Scan for the cell matching the given text and deliver its [x, y] coordinate at center. 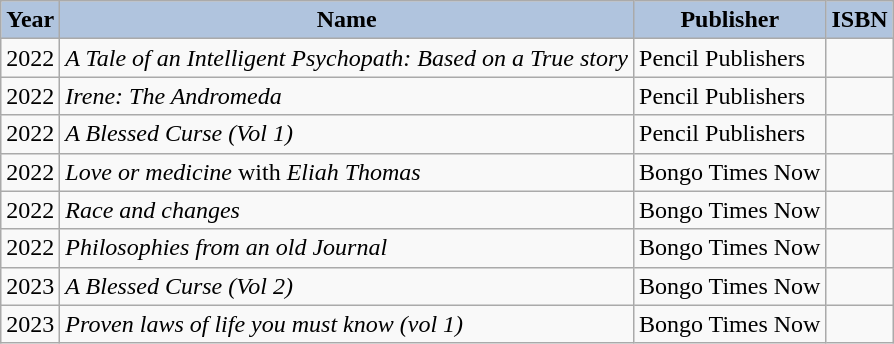
ISBN [860, 20]
Love or medicine with Eliah Thomas [347, 172]
Name [347, 20]
Race and changes [347, 210]
A Tale of an Intelligent Psychopath: Based on a True story [347, 58]
Philosophies from an old Journal [347, 248]
Year [30, 20]
Irene: The Andromeda [347, 96]
Proven laws of life you must know (vol 1) [347, 324]
Publisher [730, 20]
A Blessed Curse (Vol 2) [347, 286]
A Blessed Curse (Vol 1) [347, 134]
